Capture the cell that displays the provided text and extract its (X, Y) central coordinate. 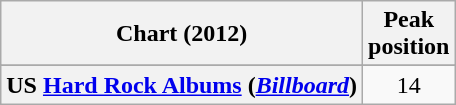
Peak position (409, 34)
US Hard Rock Albums (Billboard) (182, 85)
14 (409, 85)
Chart (2012) (182, 34)
